Provide the (x, y) coordinate of the cell's center where the given text is located.  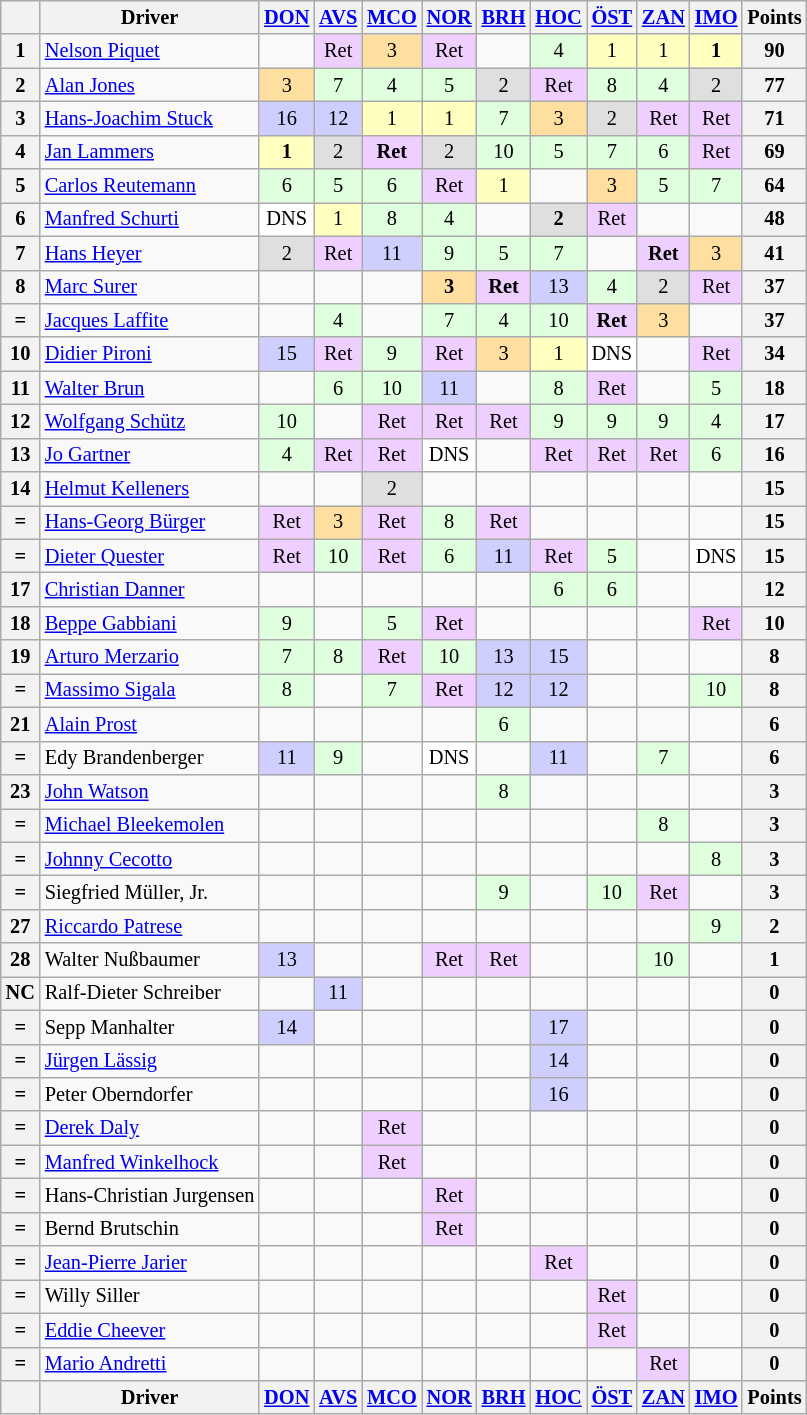
NC (20, 993)
Eddie Cheever (150, 1330)
Walter Nußbaumer (150, 960)
Hans-Christian Jurgensen (150, 1195)
Didier Pironi (150, 354)
34 (774, 354)
Derek Daly (150, 1128)
Helmut Kelleners (150, 489)
Jacques Laffite (150, 320)
71 (774, 118)
Willy Siller (150, 1296)
Michael Bleekemolen (150, 825)
Sepp Manhalter (150, 1027)
Riccardo Patrese (150, 926)
Marc Surer (150, 287)
Jan Lammers (150, 152)
Siegfried Müller, Jr. (150, 892)
77 (774, 85)
21 (20, 724)
Massimo Sigala (150, 690)
Wolfgang Schütz (150, 421)
Edy Brandenberger (150, 758)
41 (774, 253)
Jean-Pierre Jarier (150, 1263)
Jo Gartner (150, 455)
Hans-Georg Bürger (150, 522)
23 (20, 791)
Hans-Joachim Stuck (150, 118)
Manfred Schurti (150, 219)
Carlos Reutemann (150, 186)
90 (774, 51)
Peter Oberndorfer (150, 1094)
48 (774, 219)
Beppe Gabbiani (150, 623)
19 (20, 657)
Bernd Brutschin (150, 1229)
John Watson (150, 791)
Jürgen Lässig (150, 1061)
64 (774, 186)
Manfred Winkelhock (150, 1162)
Johnny Cecotto (150, 859)
28 (20, 960)
Arturo Merzario (150, 657)
Walter Brun (150, 388)
Hans Heyer (150, 253)
Mario Andretti (150, 1364)
Alan Jones (150, 85)
Nelson Piquet (150, 51)
Dieter Quester (150, 556)
Christian Danner (150, 589)
Ralf-Dieter Schreiber (150, 993)
Alain Prost (150, 724)
27 (20, 926)
69 (774, 152)
